Capture the cell that displays the provided text and extract its (x, y) central coordinate. 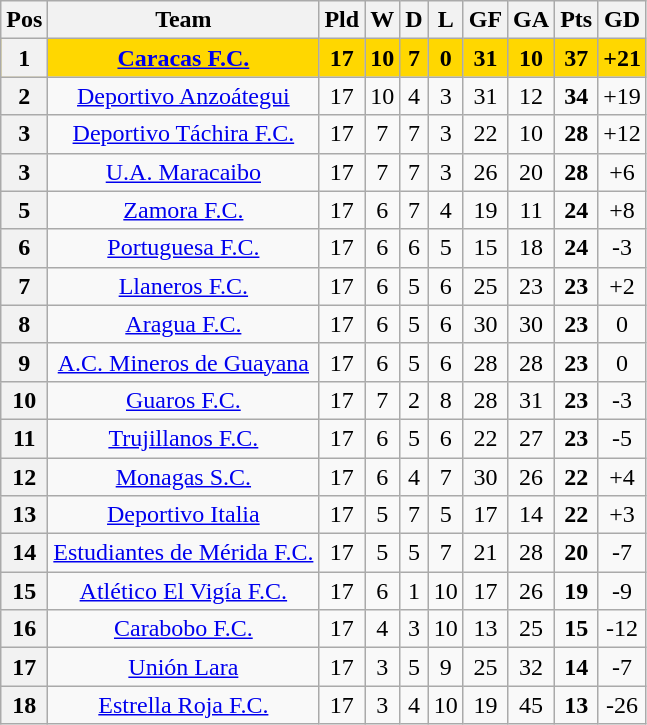
Llaneros F.C. (184, 286)
Deportivo Italia (184, 515)
+8 (622, 210)
Deportivo Anzoátegui (184, 96)
+2 (622, 286)
A.C. Mineros de Guayana (184, 362)
34 (576, 96)
+3 (622, 515)
GA (532, 20)
Zamora F.C. (184, 210)
GD (622, 20)
+4 (622, 477)
27 (532, 438)
Portuguesa F.C. (184, 248)
Trujillanos F.C. (184, 438)
-9 (622, 591)
Estrella Roja F.C. (184, 705)
Monagas S.C. (184, 477)
D (414, 20)
Atlético El Vigía F.C. (184, 591)
Caracas F.C. (184, 58)
-12 (622, 629)
U.A. Maracaibo (184, 172)
+6 (622, 172)
21 (485, 553)
+21 (622, 58)
-26 (622, 705)
37 (576, 58)
Unión Lara (184, 667)
45 (532, 705)
W (382, 20)
+19 (622, 96)
16 (24, 629)
Pts (576, 20)
32 (532, 667)
Carabobo F.C. (184, 629)
Deportivo Táchira F.C. (184, 134)
Aragua F.C. (184, 324)
+12 (622, 134)
-5 (622, 438)
Team (184, 20)
Pld (342, 20)
GF (485, 20)
Estudiantes de Mérida F.C. (184, 553)
L (446, 20)
Guaros F.C. (184, 400)
Pos (24, 20)
